Scan for the cell matching the given text and deliver its (x, y) coordinate at center. 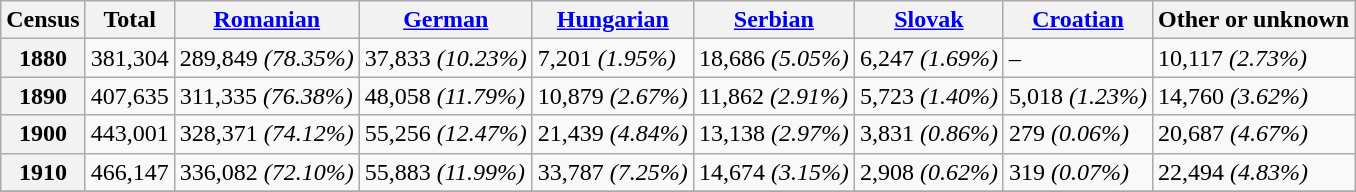
1900 (43, 134)
Hungarian (612, 20)
11,862 (2.91%) (774, 96)
37,833 (10.23%) (446, 58)
1910 (43, 172)
21,439 (4.84%) (612, 134)
Census (43, 20)
13,138 (2.97%) (774, 134)
Serbian (774, 20)
10,117 (2.73%) (1253, 58)
381,304 (130, 58)
Other or unknown (1253, 20)
10,879 (2.67%) (612, 96)
22,494 (4.83%) (1253, 172)
20,687 (4.67%) (1253, 134)
319 (0.07%) (1078, 172)
2,908 (0.62%) (928, 172)
33,787 (7.25%) (612, 172)
Slovak (928, 20)
443,001 (130, 134)
1890 (43, 96)
7,201 (1.95%) (612, 58)
18,686 (5.05%) (774, 58)
311,335 (76.38%) (266, 96)
466,147 (130, 172)
336,082 (72.10%) (266, 172)
48,058 (11.79%) (446, 96)
1880 (43, 58)
6,247 (1.69%) (928, 58)
3,831 (0.86%) (928, 134)
Romanian (266, 20)
Total (130, 20)
14,760 (3.62%) (1253, 96)
Croatian (1078, 20)
279 (0.06%) (1078, 134)
407,635 (130, 96)
5,018 (1.23%) (1078, 96)
German (446, 20)
289,849 (78.35%) (266, 58)
328,371 (74.12%) (266, 134)
55,256 (12.47%) (446, 134)
– (1078, 58)
14,674 (3.15%) (774, 172)
55,883 (11.99%) (446, 172)
5,723 (1.40%) (928, 96)
